Return the [x, y] coordinate for the center point of the cell that contains the specified text.  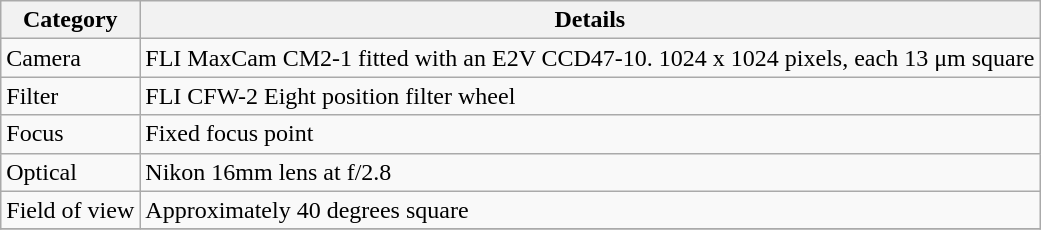
Details [590, 20]
Approximately 40 degrees square [590, 210]
FLI MaxCam CM2-1 fitted with an E2V CCD47-10. 1024 x 1024 pixels, each 13 μm square [590, 58]
Focus [70, 134]
Fixed focus point [590, 134]
Field of view [70, 210]
Optical [70, 172]
Category [70, 20]
FLI CFW-2 Eight position filter wheel [590, 96]
Camera [70, 58]
Nikon 16mm lens at f/2.8 [590, 172]
Filter [70, 96]
